From the cell containing the given text, extract its center point as [x, y] coordinate. 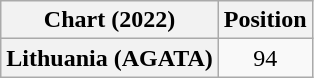
Lithuania (AGATA) [110, 58]
94 [265, 58]
Position [265, 20]
Chart (2022) [110, 20]
